Scan for the cell matching the given text and deliver its (x, y) coordinate at center. 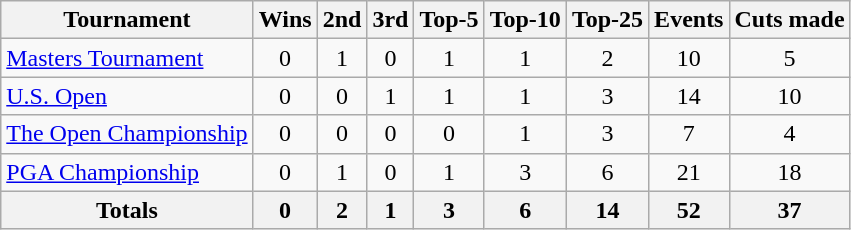
The Open Championship (127, 134)
5 (790, 58)
21 (689, 172)
Cuts made (790, 20)
2nd (342, 20)
Top-25 (607, 20)
Totals (127, 210)
52 (689, 210)
Masters Tournament (127, 58)
Wins (285, 20)
Top-5 (449, 20)
Events (689, 20)
7 (689, 134)
37 (790, 210)
18 (790, 172)
U.S. Open (127, 96)
Tournament (127, 20)
PGA Championship (127, 172)
4 (790, 134)
Top-10 (525, 20)
3rd (390, 20)
